Detect which cell encompasses the target text, then output its [X, Y] center coordinate. 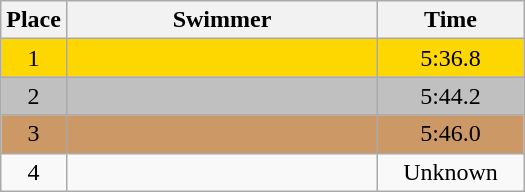
5:36.8 [451, 58]
2 [34, 96]
Place [34, 20]
3 [34, 134]
Time [451, 20]
4 [34, 172]
1 [34, 58]
5:46.0 [451, 134]
5:44.2 [451, 96]
Swimmer [222, 20]
Unknown [451, 172]
